Extract the [X, Y] coordinate from the center of the cell holding the provided text.  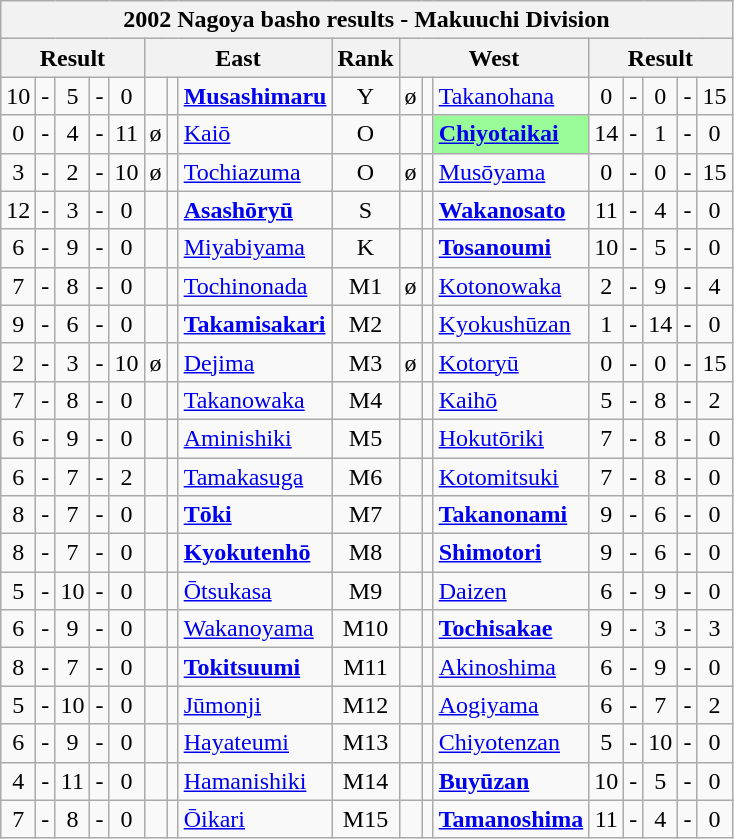
Tochinonada [255, 286]
Takanonami [511, 515]
Tochiazuma [255, 172]
Kotoryū [511, 362]
Tochisakae [511, 629]
Chiyotenzan [511, 743]
M8 [366, 553]
M6 [366, 477]
Tamakasuga [255, 477]
Hamanishiki [255, 781]
Tokitsuumi [255, 667]
Dejima [255, 362]
Takanowaka [255, 400]
M13 [366, 743]
Takanohana [511, 96]
Buyūzan [511, 781]
Tōki [255, 515]
M2 [366, 324]
M7 [366, 515]
S [366, 210]
Aogiyama [511, 705]
M9 [366, 591]
Kyokutenhō [255, 553]
Tosanoumi [511, 248]
Chiyotaikai [511, 134]
M10 [366, 629]
Wakanosato [511, 210]
Hokutōriki [511, 438]
East [238, 58]
K [366, 248]
12 [18, 210]
Shimotori [511, 553]
Ōikari [255, 819]
M4 [366, 400]
Kotonowaka [511, 286]
M14 [366, 781]
Miyabiyama [255, 248]
Kaiō [255, 134]
M15 [366, 819]
M5 [366, 438]
M11 [366, 667]
Kaihō [511, 400]
Kyokushūzan [511, 324]
West [494, 58]
Asashōryū [255, 210]
M3 [366, 362]
Daizen [511, 591]
M12 [366, 705]
Tamanoshima [511, 819]
Jūmonji [255, 705]
Y [366, 96]
Hayateumi [255, 743]
Wakanoyama [255, 629]
M1 [366, 286]
Akinoshima [511, 667]
Aminishiki [255, 438]
Ōtsukasa [255, 591]
Kotomitsuki [511, 477]
2002 Nagoya basho results - Makuuchi Division [366, 20]
Rank [366, 58]
Takamisakari [255, 324]
Musōyama [511, 172]
Musashimaru [255, 96]
